Scan for the cell matching the given text and deliver its (x, y) coordinate at center. 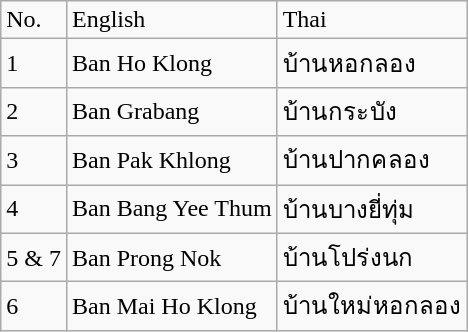
English (172, 20)
Ban Pak Khlong (172, 160)
Thai (372, 20)
1 (34, 64)
5 & 7 (34, 258)
บ้านบางยี่ทุ่ม (372, 208)
4 (34, 208)
Ban Prong Nok (172, 258)
บ้านหอกลอง (372, 64)
บ้านใหม่หอกลอง (372, 306)
Ban Bang Yee Thum (172, 208)
บ้านโปร่งนก (372, 258)
บ้านปากคลอง (372, 160)
Ban Ho Klong (172, 64)
No. (34, 20)
Ban Grabang (172, 112)
Ban Mai Ho Klong (172, 306)
3 (34, 160)
6 (34, 306)
บ้านกระบัง (372, 112)
2 (34, 112)
